Scan for the cell matching the given text and deliver its [x, y] coordinate at center. 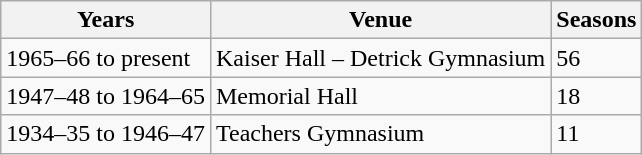
Teachers Gymnasium [380, 134]
11 [596, 134]
1947–48 to 1964–65 [106, 96]
56 [596, 58]
Venue [380, 20]
Seasons [596, 20]
Memorial Hall [380, 96]
Kaiser Hall – Detrick Gymnasium [380, 58]
Years [106, 20]
1965–66 to present [106, 58]
18 [596, 96]
1934–35 to 1946–47 [106, 134]
